Detect which cell encompasses the target text, then output its (X, Y) center coordinate. 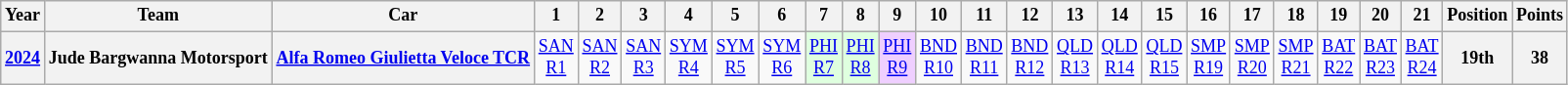
9 (897, 16)
Alfa Romeo Giulietta Veloce TCR (403, 58)
SMPR21 (1296, 58)
QLDR14 (1119, 58)
BATR22 (1339, 58)
4 (689, 16)
17 (1251, 16)
SANR2 (600, 58)
18 (1296, 16)
PHIR7 (824, 58)
5 (735, 16)
8 (860, 16)
Team (158, 16)
SANR3 (643, 58)
Car (403, 16)
15 (1164, 16)
10 (938, 16)
14 (1119, 16)
BNDR12 (1030, 58)
6 (782, 16)
13 (1075, 16)
20 (1380, 16)
12 (1030, 16)
3 (643, 16)
19th (1478, 58)
SANR1 (555, 58)
38 (1541, 58)
2 (600, 16)
16 (1208, 16)
11 (983, 16)
BATR23 (1380, 58)
PHIR9 (897, 58)
BNDR10 (938, 58)
SMPR19 (1208, 58)
2024 (23, 58)
Jude Bargwanna Motorsport (158, 58)
1 (555, 16)
Year (23, 16)
Position (1478, 16)
PHIR8 (860, 58)
SYMR4 (689, 58)
21 (1421, 16)
7 (824, 16)
19 (1339, 16)
SYMR6 (782, 58)
QLDR13 (1075, 58)
QLDR15 (1164, 58)
SMPR20 (1251, 58)
Points (1541, 16)
SYMR5 (735, 58)
BNDR11 (983, 58)
BATR24 (1421, 58)
